Search for the cell housing the specified text and yield its [x, y] center coordinate. 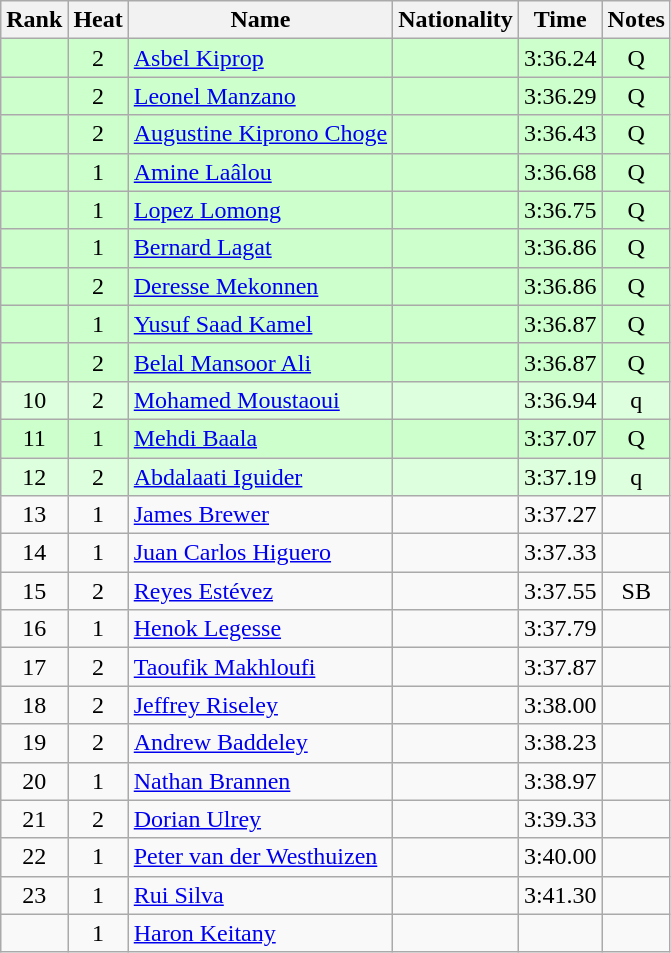
Name [260, 20]
Amine Laâlou [260, 172]
3:37.33 [560, 553]
Juan Carlos Higuero [260, 553]
3:37.87 [560, 667]
Abdalaati Iguider [260, 477]
19 [34, 743]
21 [34, 819]
3:36.68 [560, 172]
Peter van der Westhuizen [260, 857]
Deresse Mekonnen [260, 286]
Heat [98, 20]
15 [34, 591]
Jeffrey Riseley [260, 705]
3:36.24 [560, 58]
23 [34, 895]
14 [34, 553]
3:37.07 [560, 438]
10 [34, 400]
3:37.19 [560, 477]
3:38.00 [560, 705]
Notes [636, 20]
Dorian Ulrey [260, 819]
3:37.79 [560, 629]
Taoufik Makhloufi [260, 667]
3:36.75 [560, 210]
Reyes Estévez [260, 591]
16 [34, 629]
Lopez Lomong [260, 210]
Rank [34, 20]
Henok Legesse [260, 629]
3:38.23 [560, 743]
13 [34, 515]
Mohamed Moustaoui [260, 400]
Nationality [456, 20]
SB [636, 591]
20 [34, 781]
18 [34, 705]
3:38.97 [560, 781]
Mehdi Baala [260, 438]
3:36.29 [560, 96]
3:36.94 [560, 400]
22 [34, 857]
James Brewer [260, 515]
3:37.27 [560, 515]
3:41.30 [560, 895]
17 [34, 667]
Haron Keitany [260, 933]
Yusuf Saad Kamel [260, 324]
Rui Silva [260, 895]
3:39.33 [560, 819]
12 [34, 477]
Andrew Baddeley [260, 743]
Augustine Kiprono Choge [260, 134]
11 [34, 438]
3:40.00 [560, 857]
Leonel Manzano [260, 96]
Bernard Lagat [260, 248]
Time [560, 20]
Nathan Brannen [260, 781]
3:37.55 [560, 591]
Belal Mansoor Ali [260, 362]
3:36.43 [560, 134]
Asbel Kiprop [260, 58]
